Provide the (X, Y) coordinate of the cell's center where the given text is located.  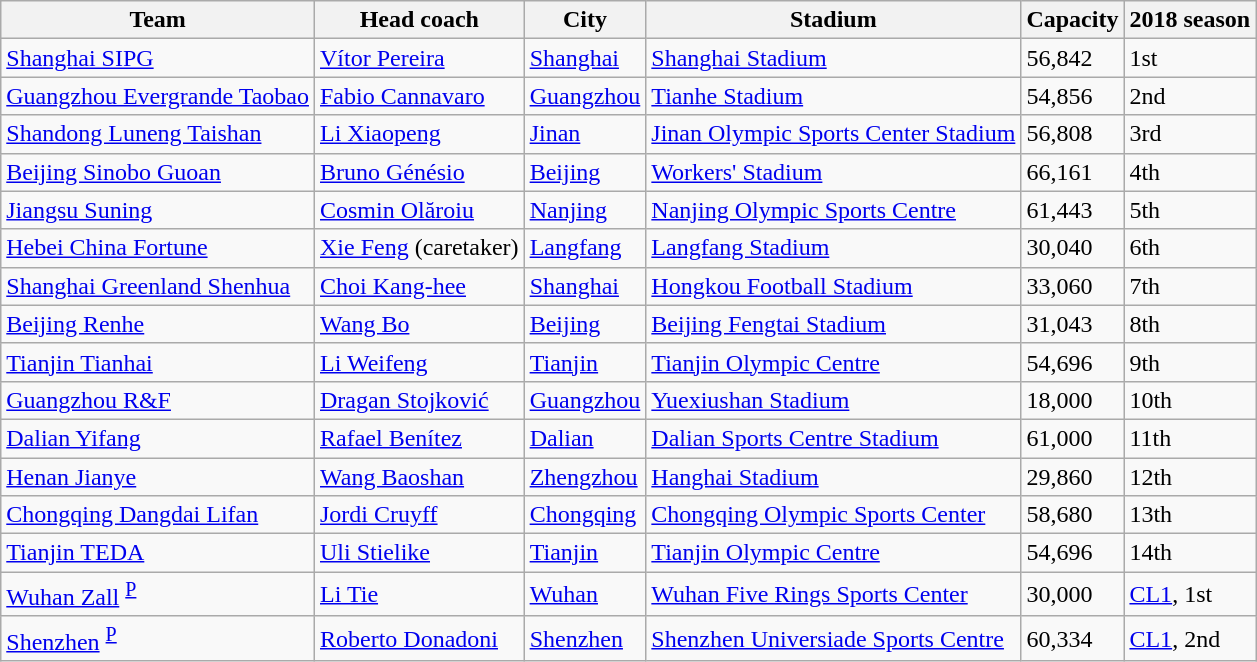
Tianjin Tianhai (158, 362)
Rafael Benítez (419, 438)
Zhengzhou (585, 477)
4th (1190, 172)
Wuhan (585, 594)
Shanghai SIPG (158, 58)
Hanghai Stadium (834, 477)
Wang Baoshan (419, 477)
Tianjin TEDA (158, 553)
Beijing Fengtai Stadium (834, 324)
Uli Stielike (419, 553)
Shenzhen P (158, 638)
14th (1190, 553)
Dragan Stojković (419, 400)
11th (1190, 438)
Cosmin Olăroiu (419, 210)
Hebei China Fortune (158, 248)
Li Tie (419, 594)
54,856 (1072, 96)
Xie Feng (caretaker) (419, 248)
6th (1190, 248)
1st (1190, 58)
Jinan (585, 134)
CL1, 2nd (1190, 638)
Shanghai Stadium (834, 58)
Langfang (585, 248)
Nanjing Olympic Sports Centre (834, 210)
58,680 (1072, 515)
30,040 (1072, 248)
Dalian Yifang (158, 438)
Shenzhen Universiade Sports Centre (834, 638)
Nanjing (585, 210)
Beijing Sinobo Guoan (158, 172)
Wuhan Zall P (158, 594)
Workers' Stadium (834, 172)
CL1, 1st (1190, 594)
Yuexiushan Stadium (834, 400)
60,334 (1072, 638)
Jordi Cruyff (419, 515)
City (585, 20)
Head coach (419, 20)
56,842 (1072, 58)
33,060 (1072, 286)
Fabio Cannavaro (419, 96)
30,000 (1072, 594)
Dalian (585, 438)
9th (1190, 362)
Choi Kang-hee (419, 286)
3rd (1190, 134)
Tianhe Stadium (834, 96)
Li Xiaopeng (419, 134)
2nd (1190, 96)
Team (158, 20)
Langfang Stadium (834, 248)
Vítor Pereira (419, 58)
Hongkou Football Stadium (834, 286)
Jinan Olympic Sports Center Stadium (834, 134)
Guangzhou Evergrande Taobao (158, 96)
5th (1190, 210)
Chongqing (585, 515)
66,161 (1072, 172)
Roberto Donadoni (419, 638)
12th (1190, 477)
61,000 (1072, 438)
Wang Bo (419, 324)
Chongqing Dangdai Lifan (158, 515)
Li Weifeng (419, 362)
29,860 (1072, 477)
Beijing Renhe (158, 324)
7th (1190, 286)
Capacity (1072, 20)
18,000 (1072, 400)
56,808 (1072, 134)
Chongqing Olympic Sports Center (834, 515)
2018 season (1190, 20)
Shandong Luneng Taishan (158, 134)
Bruno Génésio (419, 172)
Shanghai Greenland Shenhua (158, 286)
Shenzhen (585, 638)
Dalian Sports Centre Stadium (834, 438)
Jiangsu Suning (158, 210)
13th (1190, 515)
8th (1190, 324)
Guangzhou R&F (158, 400)
Wuhan Five Rings Sports Center (834, 594)
Henan Jianye (158, 477)
31,043 (1072, 324)
Stadium (834, 20)
61,443 (1072, 210)
10th (1190, 400)
